Identify which cell holds the provided text, then report its [x, y] central coordinate. 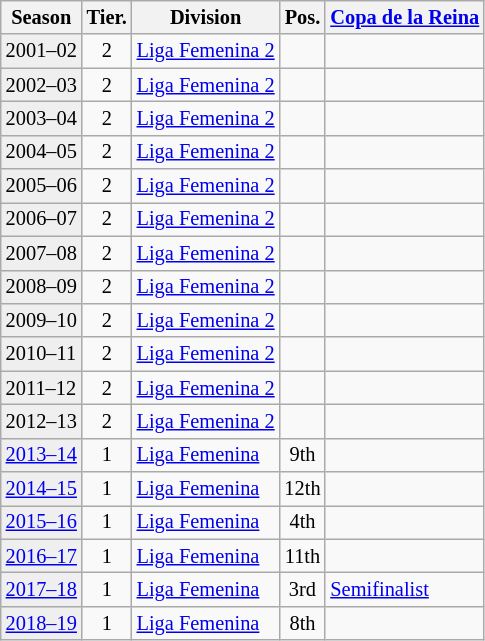
Division [206, 17]
2007–08 [42, 253]
2001–02 [42, 51]
2003–04 [42, 118]
11th [303, 556]
Season [42, 17]
2015–16 [42, 522]
9th [303, 455]
4th [303, 522]
3rd [303, 589]
8th [303, 623]
2009–10 [42, 320]
2002–03 [42, 85]
2006–07 [42, 219]
2017–18 [42, 589]
2005–06 [42, 186]
2013–14 [42, 455]
2016–17 [42, 556]
Tier. [107, 17]
Semifinalist [404, 589]
12th [303, 489]
2011–12 [42, 388]
2004–05 [42, 152]
Pos. [303, 17]
Copa de la Reina [404, 17]
2010–11 [42, 354]
2008–09 [42, 287]
2012–13 [42, 421]
2014–15 [42, 489]
2018–19 [42, 623]
